Output the [X, Y] coordinate of the center of the cell containing the given text.  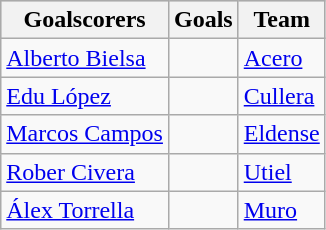
Eldense [282, 134]
Acero [282, 58]
Rober Civera [85, 172]
Edu López [85, 96]
Muro [282, 210]
Goals [203, 20]
Goalscorers [85, 20]
Team [282, 20]
Utiel [282, 172]
Cullera [282, 96]
Álex Torrella [85, 210]
Alberto Bielsa [85, 58]
Marcos Campos [85, 134]
